For the text-containing cell, return its midpoint in (x, y) coordinate format. 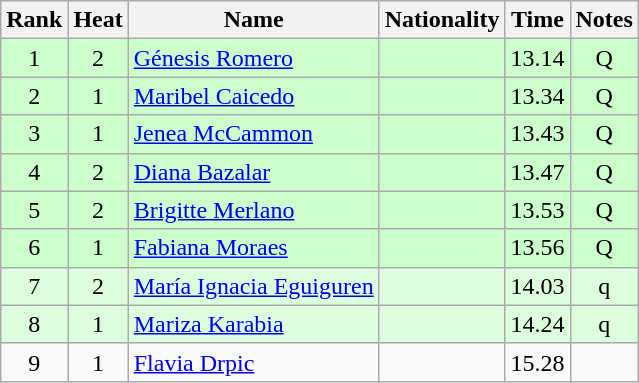
14.24 (538, 324)
14.03 (538, 286)
Notes (604, 20)
Flavia Drpic (254, 362)
Génesis Romero (254, 58)
6 (34, 248)
Brigitte Merlano (254, 210)
4 (34, 172)
9 (34, 362)
13.53 (538, 210)
13.34 (538, 96)
María Ignacia Eguiguren (254, 286)
Diana Bazalar (254, 172)
Rank (34, 20)
Nationality (442, 20)
Heat (98, 20)
Maribel Caicedo (254, 96)
7 (34, 286)
Time (538, 20)
Jenea McCammon (254, 134)
15.28 (538, 362)
Fabiana Moraes (254, 248)
13.43 (538, 134)
13.56 (538, 248)
Name (254, 20)
13.47 (538, 172)
8 (34, 324)
13.14 (538, 58)
5 (34, 210)
3 (34, 134)
Mariza Karabia (254, 324)
